From the cell containing the given text, extract its center point as (x, y) coordinate. 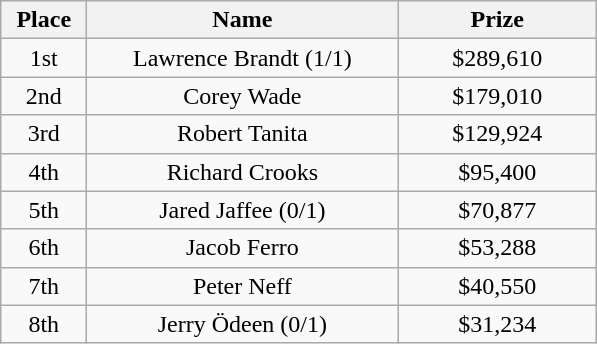
$129,924 (498, 134)
Jerry Ödeen (0/1) (242, 324)
$289,610 (498, 58)
$53,288 (498, 248)
7th (44, 286)
Place (44, 20)
8th (44, 324)
2nd (44, 96)
5th (44, 210)
4th (44, 172)
Lawrence Brandt (1/1) (242, 58)
3rd (44, 134)
Robert Tanita (242, 134)
Jacob Ferro (242, 248)
Corey Wade (242, 96)
6th (44, 248)
$31,234 (498, 324)
$40,550 (498, 286)
$179,010 (498, 96)
Name (242, 20)
Peter Neff (242, 286)
Jared Jaffee (0/1) (242, 210)
$95,400 (498, 172)
Richard Crooks (242, 172)
1st (44, 58)
$70,877 (498, 210)
Prize (498, 20)
